Search for the cell housing the specified text and yield its [x, y] center coordinate. 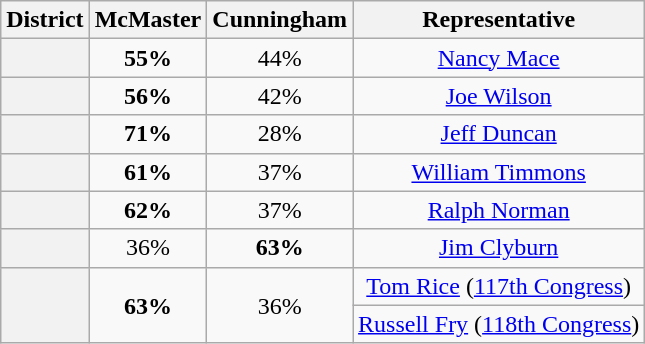
Nancy Mace [499, 58]
Joe Wilson [499, 96]
42% [280, 96]
Cunningham [280, 20]
McMaster [148, 20]
Jim Clyburn [499, 248]
44% [280, 58]
Ralph Norman [499, 210]
William Timmons [499, 172]
Jeff Duncan [499, 134]
Russell Fry (118th Congress) [499, 324]
Tom Rice (117th Congress) [499, 286]
District [45, 20]
62% [148, 210]
61% [148, 172]
56% [148, 96]
55% [148, 58]
Representative [499, 20]
28% [280, 134]
71% [148, 134]
